Detect which cell encompasses the target text, then output its (x, y) center coordinate. 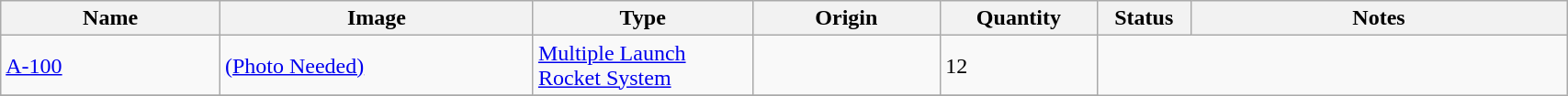
Quantity (1019, 18)
Notes (1378, 18)
12 (1019, 66)
Image (377, 18)
Origin (847, 18)
Multiple Launch Rocket System (643, 66)
Name (110, 18)
A-100 (110, 66)
Status (1144, 18)
(Photo Needed) (377, 66)
Type (643, 18)
